Determine the (x, y) coordinate at the center of the cell enclosing the given text.  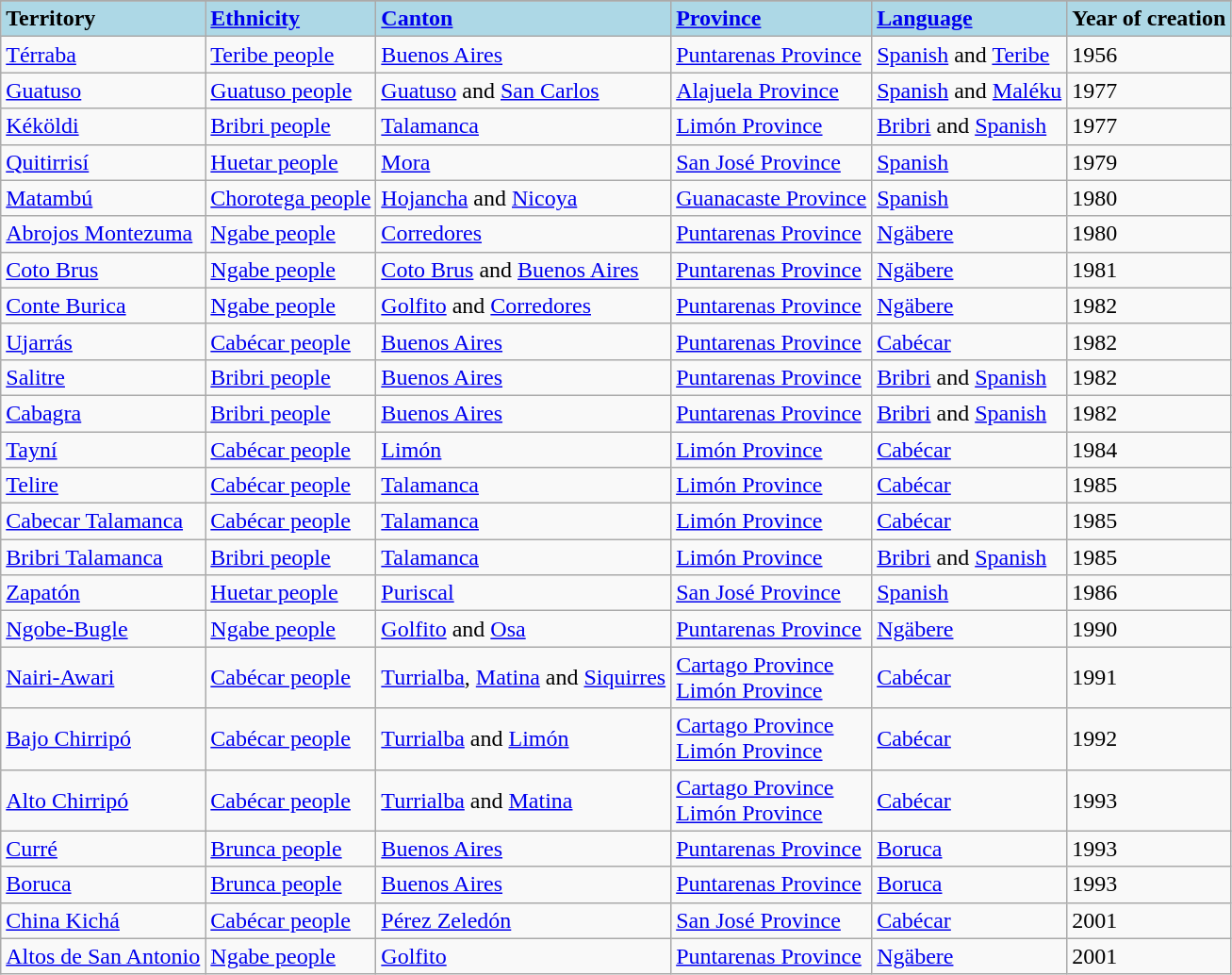
Golfito (524, 956)
Guatuso people (290, 91)
Ngobe-Bugle (104, 629)
Zapatón (104, 593)
1979 (1149, 162)
Teribe people (290, 55)
Golfito and Corredores (524, 306)
Ethnicity (290, 19)
Spanish and Teribe (969, 55)
Spanish and Maléku (969, 91)
Mora (524, 162)
Telire (104, 486)
Limón (524, 450)
Ujarrás (104, 341)
Pérez Zeledón (524, 920)
Turrialba, Matina and Siquirres (524, 677)
Hojancha and Nicoya (524, 198)
Conte Burica (104, 306)
Turrialba and Limón (524, 739)
Curré (104, 849)
1986 (1149, 593)
Altos de San Antonio (104, 956)
Chorotega people (290, 198)
Guatuso and San Carlos (524, 91)
Puriscal (524, 593)
Bajo Chirripó (104, 739)
Canton (524, 19)
Province (771, 19)
Tayní (104, 450)
Nairi-Awari (104, 677)
Language (969, 19)
Guanacaste Province (771, 198)
Quitirrisí (104, 162)
Kéköldi (104, 126)
Turrialba and Matina (524, 800)
Alajuela Province (771, 91)
Coto Brus and Buenos Aires (524, 270)
1990 (1149, 629)
China Kichá (104, 920)
Matambú (104, 198)
Bribri Talamanca (104, 557)
1956 (1149, 55)
Térraba (104, 55)
Cabagra (104, 413)
Cabecar Talamanca (104, 521)
Coto Brus (104, 270)
Abrojos Montezuma (104, 234)
Alto Chirripó (104, 800)
Year of creation (1149, 19)
1992 (1149, 739)
Golfito and Osa (524, 629)
1981 (1149, 270)
Guatuso (104, 91)
1984 (1149, 450)
1991 (1149, 677)
Salitre (104, 377)
Territory (104, 19)
Corredores (524, 234)
